Capture the cell that displays the provided text and extract its [x, y] central coordinate. 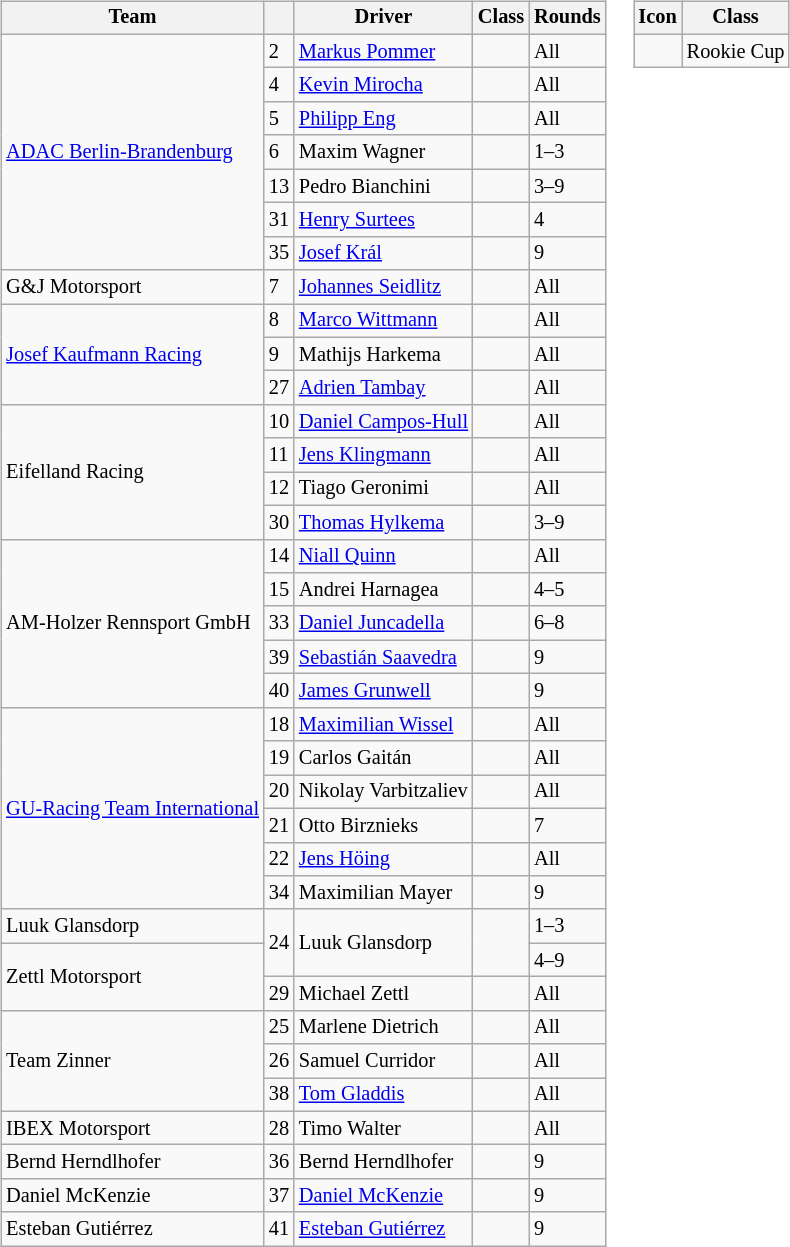
Daniel Campos-Hull [384, 422]
11 [279, 455]
29 [279, 994]
30 [279, 522]
39 [279, 657]
2 [279, 51]
Maxim Wagner [384, 152]
Philipp Eng [384, 119]
12 [279, 489]
ADAC Berlin-Brandenburg [132, 152]
4–9 [568, 960]
Pedro Bianchini [384, 186]
Kevin Mirocha [384, 85]
Samuel Curridor [384, 1061]
James Grunwell [384, 691]
Zettl Motorsport [132, 976]
38 [279, 1095]
G&J Motorsport [132, 287]
Markus Pommer [384, 51]
Jens Klingmann [384, 455]
4–5 [568, 590]
Niall Quinn [384, 556]
33 [279, 623]
GU-Racing Team International [132, 808]
Team [132, 18]
Maximilian Wissel [384, 724]
35 [279, 253]
Adrien Tambay [384, 388]
14 [279, 556]
13 [279, 186]
Daniel Juncadella [384, 623]
10 [279, 422]
Timo Walter [384, 1128]
Otto Birznieks [384, 825]
26 [279, 1061]
IBEX Motorsport [132, 1128]
20 [279, 792]
36 [279, 1162]
21 [279, 825]
Mathijs Harkema [384, 354]
31 [279, 220]
Rounds [568, 18]
34 [279, 893]
Josef Král [384, 253]
18 [279, 724]
24 [279, 942]
Nikolay Varbitzaliev [384, 792]
Michael Zettl [384, 994]
Marlene Dietrich [384, 1027]
Thomas Hylkema [384, 522]
27 [279, 388]
Rookie Cup [736, 51]
Andrei Harnagea [384, 590]
Maximilian Mayer [384, 893]
Eifelland Racing [132, 472]
Sebastián Saavedra [384, 657]
28 [279, 1128]
Jens Höing [384, 859]
6–8 [568, 623]
Driver [384, 18]
Icon [658, 18]
40 [279, 691]
6 [279, 152]
41 [279, 1229]
Tom Gladdis [384, 1095]
Henry Surtees [384, 220]
Tiago Geronimi [384, 489]
15 [279, 590]
5 [279, 119]
Johannes Seidlitz [384, 287]
AM-Holzer Rennsport GmbH [132, 623]
Team Zinner [132, 1060]
25 [279, 1027]
22 [279, 859]
19 [279, 758]
8 [279, 321]
37 [279, 1196]
Marco Wittmann [384, 321]
Josef Kaufmann Racing [132, 354]
Carlos Gaitán [384, 758]
